Search for the cell housing the specified text and yield its (x, y) center coordinate. 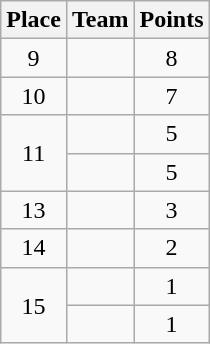
13 (34, 210)
2 (172, 248)
3 (172, 210)
15 (34, 305)
9 (34, 58)
8 (172, 58)
Points (172, 20)
10 (34, 96)
11 (34, 153)
7 (172, 96)
14 (34, 248)
Team (100, 20)
Place (34, 20)
